Scan for the cell matching the given text and deliver its [X, Y] coordinate at center. 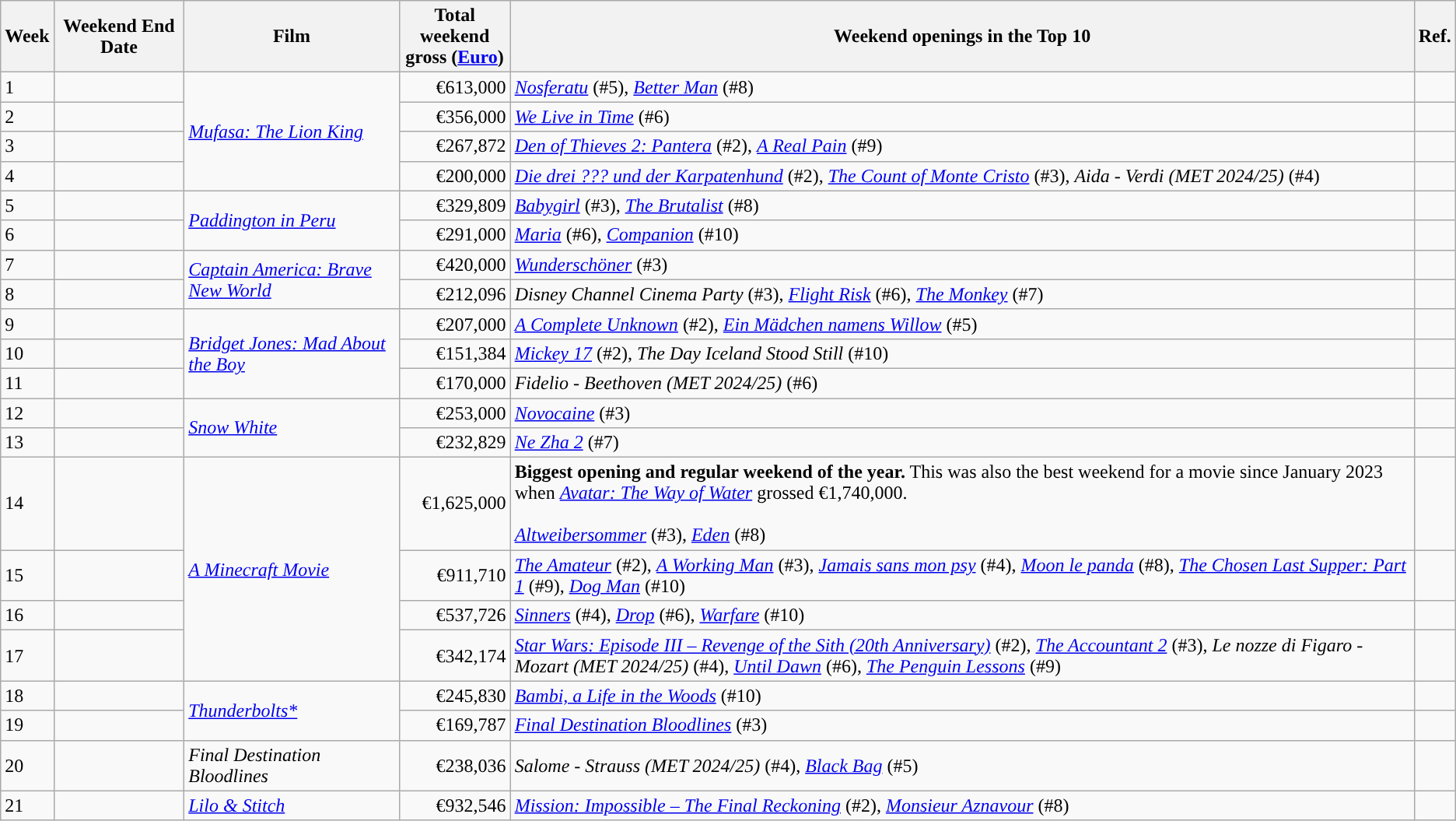
We Live in Time (#6) [962, 117]
Week [27, 37]
3 [27, 146]
€232,829 [454, 443]
€151,384 [454, 353]
Wunderschöner (#3) [962, 265]
€932,546 [454, 805]
Bambi, a Life in the Woods (#10) [962, 696]
16 [27, 616]
Thunderbolts* [292, 710]
10 [27, 353]
Den of Thieves 2: Pantera (#2), A Real Pain (#9) [962, 146]
8 [27, 294]
€329,809 [454, 205]
11 [27, 383]
The Amateur (#2), A Working Man (#3), Jamais sans mon psy (#4), Moon le panda (#8), The Chosen Last Supper: Part 1 (#9), Dog Man (#10) [962, 576]
Snow White [292, 428]
€420,000 [454, 265]
€911,710 [454, 576]
15 [27, 576]
Mufasa: The Lion King [292, 132]
17 [27, 655]
6 [27, 235]
Babygirl (#3), The Brutalist (#8) [962, 205]
€537,726 [454, 616]
A Minecraft Movie [292, 570]
Ne Zha 2 (#7) [962, 443]
€291,000 [454, 235]
€170,000 [454, 383]
€356,000 [454, 117]
20 [27, 766]
Paddington in Peru [292, 220]
14 [27, 504]
Weekend openings in the Top 10 [962, 37]
Weekend End Date [119, 37]
€342,174 [454, 655]
€267,872 [454, 146]
Disney Channel Cinema Party (#3), Flight Risk (#6), The Monkey (#7) [962, 294]
Film [292, 37]
€212,096 [454, 294]
Fidelio - Beethoven (MET 2024/25) (#6) [962, 383]
€245,830 [454, 696]
€169,787 [454, 725]
2 [27, 117]
1 [27, 87]
Lilo & Stitch [292, 805]
Final Destination Bloodlines (#3) [962, 725]
Ref. [1434, 37]
A Complete Unknown (#2), Ein Mädchen namens Willow (#5) [962, 324]
Captain America: Brave New World [292, 279]
12 [27, 413]
13 [27, 443]
Salome - Strauss (MET 2024/25) (#4), Black Bag (#5) [962, 766]
9 [27, 324]
Total weekendgross (Euro) [454, 37]
Sinners (#4), Drop (#6), Warfare (#10) [962, 616]
Bridget Jones: Mad About the Boy [292, 353]
Die drei ??? und der Karpatenhund (#2), The Count of Monte Cristo (#3), Aida - Verdi (MET 2024/25) (#4) [962, 176]
€1,625,000 [454, 504]
19 [27, 725]
Final Destination Bloodlines [292, 766]
Mission: Impossible – The Final Reckoning (#2), Monsieur Aznavour (#8) [962, 805]
5 [27, 205]
€200,000 [454, 176]
Maria (#6), Companion (#10) [962, 235]
21 [27, 805]
€238,036 [454, 766]
Mickey 17 (#2), The Day Iceland Stood Still (#10) [962, 353]
€253,000 [454, 413]
Novocaine (#3) [962, 413]
Nosferatu (#5), Better Man (#8) [962, 87]
18 [27, 696]
7 [27, 265]
4 [27, 176]
€207,000 [454, 324]
€613,000 [454, 87]
